Determine the (X, Y) coordinate at the center of the cell enclosing the given text.  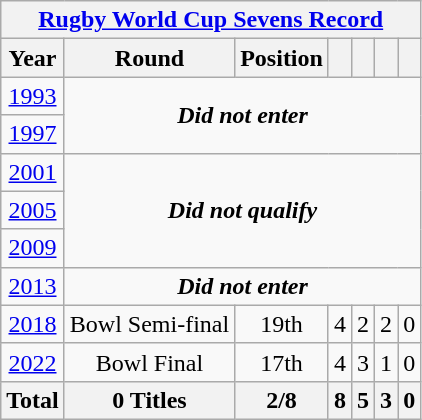
Total (33, 400)
19th (282, 324)
Round (149, 58)
Bowl Final (149, 362)
Did not qualify (242, 210)
2013 (33, 286)
8 (340, 400)
Position (282, 58)
2005 (33, 210)
1 (386, 362)
2/8 (282, 400)
2022 (33, 362)
1993 (33, 96)
2018 (33, 324)
5 (362, 400)
0 Titles (149, 400)
Year (33, 58)
2009 (33, 248)
Bowl Semi-final (149, 324)
1997 (33, 134)
2001 (33, 172)
Rugby World Cup Sevens Record (211, 20)
17th (282, 362)
